Find where the given text appears and provide that cell's center as (X, Y) coordinate. 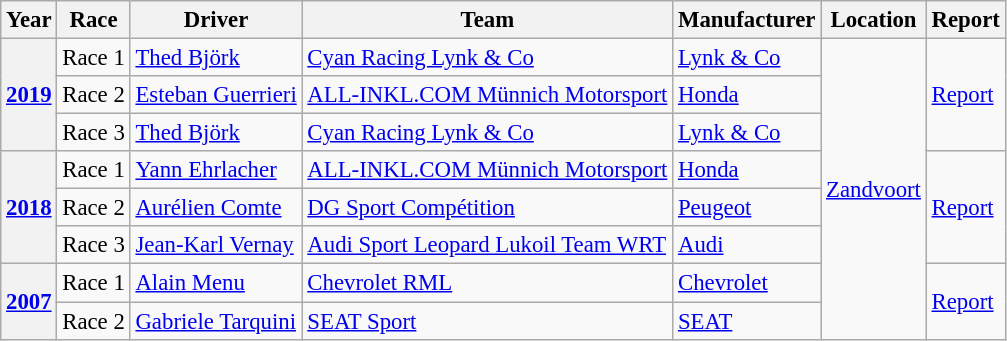
Esteban Guerrieri (216, 95)
Year (29, 20)
Driver (216, 20)
Jean-Karl Vernay (216, 245)
Zandvoort (874, 190)
Location (874, 20)
Team (488, 20)
Chevrolet (747, 283)
Yann Ehrlacher (216, 170)
2019 (29, 96)
Audi Sport Leopard Lukoil Team WRT (488, 245)
SEAT (747, 321)
Manufacturer (747, 20)
2018 (29, 208)
Gabriele Tarquini (216, 321)
Race (94, 20)
Aurélien Comte (216, 208)
Peugeot (747, 208)
Audi (747, 245)
2007 (29, 302)
SEAT Sport (488, 321)
Chevrolet RML (488, 283)
Alain Menu (216, 283)
DG Sport Compétition (488, 208)
